Determine the [x, y] coordinate at the center of the cell enclosing the given text.  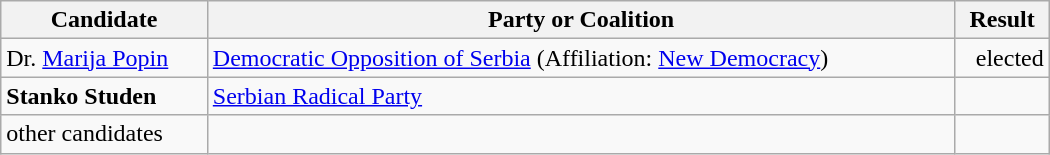
Dr. Marija Popin [104, 58]
Stanko Studen [104, 96]
Serbian Radical Party [581, 96]
other candidates [104, 134]
Party or Coalition [581, 20]
Candidate [104, 20]
Result [1002, 20]
Democratic Opposition of Serbia (Affiliation: New Democracy) [581, 58]
elected [1002, 58]
